Search for the cell housing the specified text and yield its [X, Y] center coordinate. 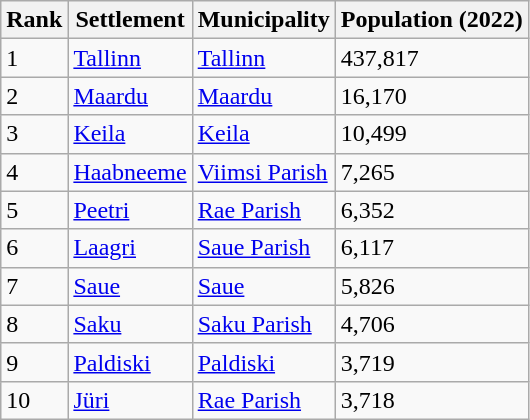
Saku [130, 324]
Haabneeme [130, 172]
16,170 [432, 96]
9 [34, 362]
5 [34, 210]
Peetri [130, 210]
Rank [34, 20]
Saue Parish [264, 248]
5,826 [432, 286]
Settlement [130, 20]
Laagri [130, 248]
Population (2022) [432, 20]
6 [34, 248]
4 [34, 172]
Viimsi Parish [264, 172]
1 [34, 58]
Jüri [130, 400]
3 [34, 134]
6,117 [432, 248]
7 [34, 286]
3,718 [432, 400]
10 [34, 400]
2 [34, 96]
6,352 [432, 210]
437,817 [432, 58]
7,265 [432, 172]
10,499 [432, 134]
4,706 [432, 324]
3,719 [432, 362]
Municipality [264, 20]
Saku Parish [264, 324]
8 [34, 324]
